Provide the (X, Y) coordinate of the cell's center where the given text is located.  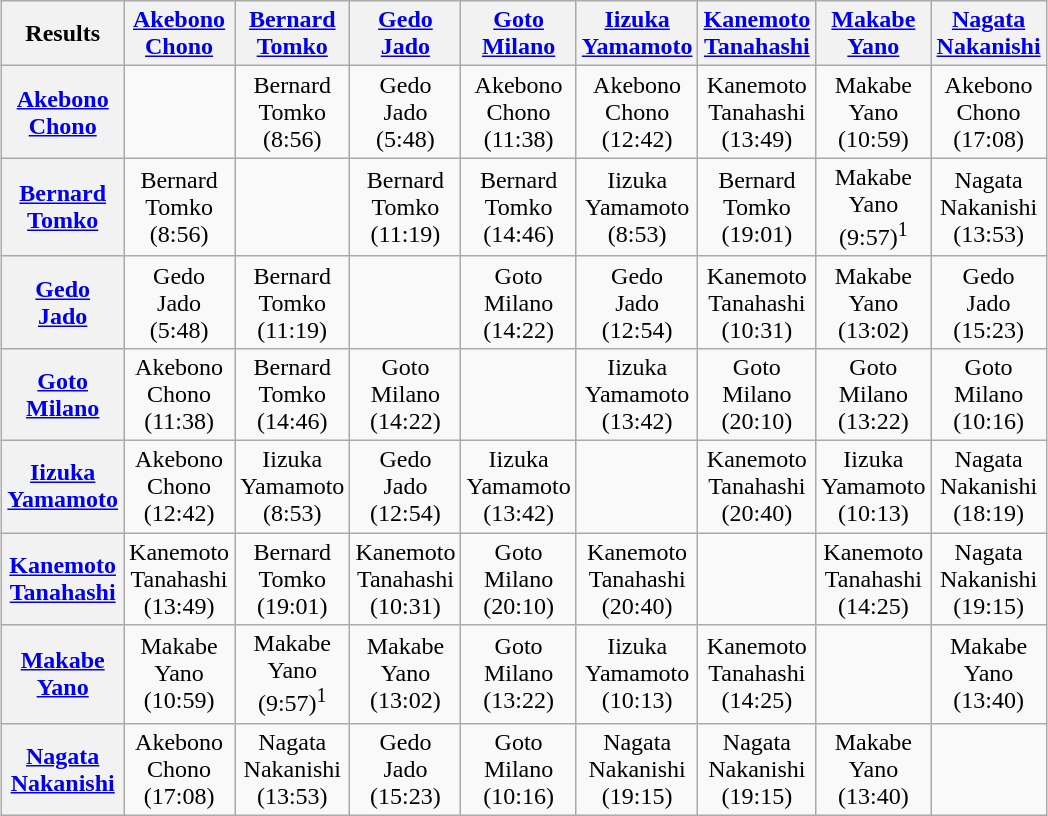
NagataNakanishi(18:19) (988, 487)
Results (63, 34)
KanemotoTanahashi (13:49) (757, 112)
GedoJado (15:23) (988, 302)
GedoJado(15:23) (406, 769)
KanemotoTanahashi(13:49) (180, 579)
